Extract the [X, Y] coordinate from the center of the cell holding the provided text.  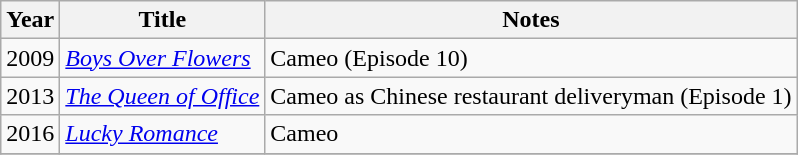
The Queen of Office [162, 96]
Lucky Romance [162, 134]
Year [30, 20]
Title [162, 20]
Cameo (Episode 10) [531, 58]
2013 [30, 96]
Boys Over Flowers [162, 58]
Notes [531, 20]
2016 [30, 134]
Cameo [531, 134]
2009 [30, 58]
Cameo as Chinese restaurant deliveryman (Episode 1) [531, 96]
